Identify which cell holds the provided text, then report its [x, y] central coordinate. 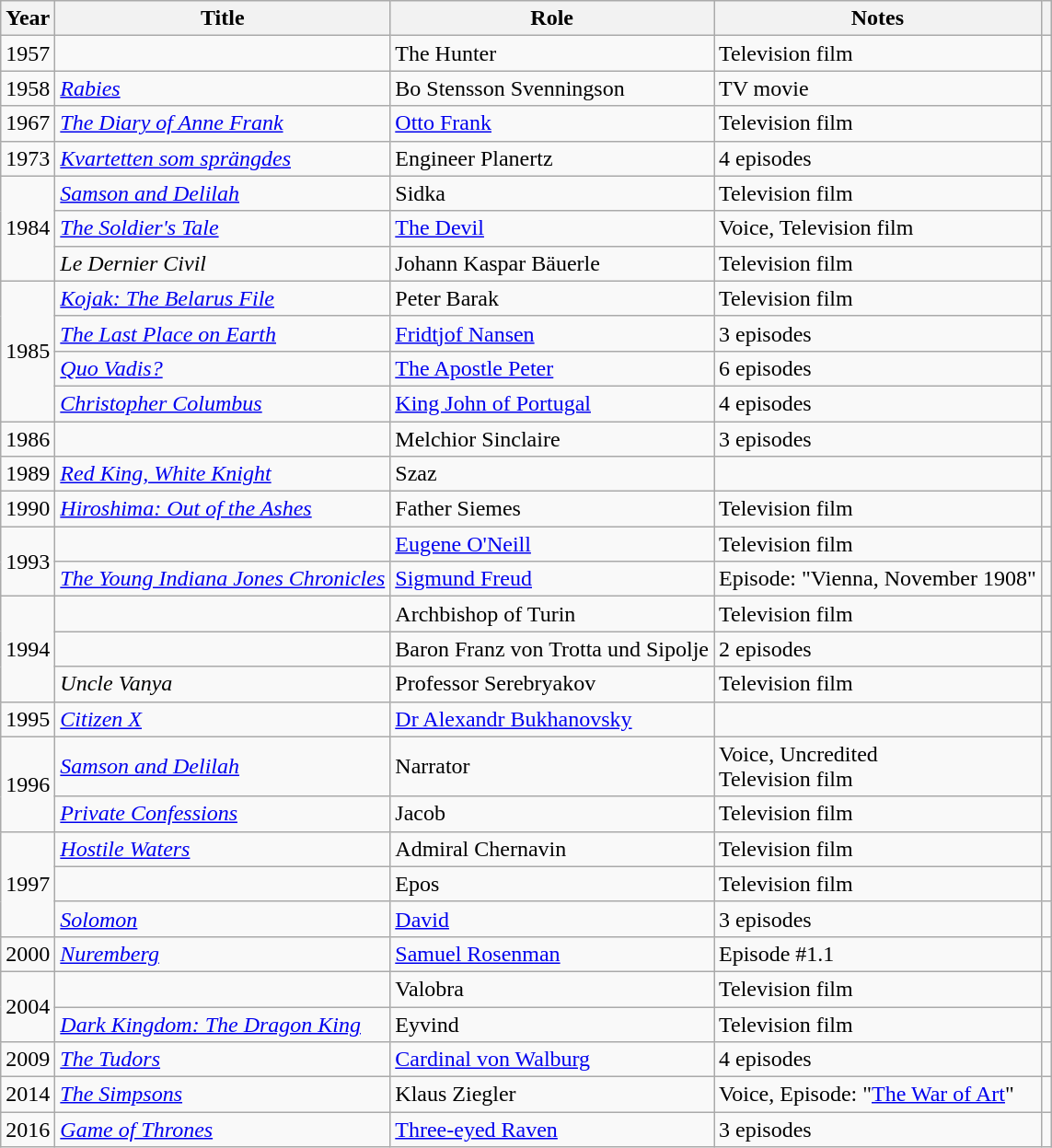
Archbishop of Turin [552, 614]
David [552, 919]
Private Confessions [223, 814]
Title [223, 18]
Klaus Ziegler [552, 1095]
2014 [28, 1095]
1993 [28, 562]
Sigmund Freud [552, 579]
Game of Thrones [223, 1130]
Role [552, 18]
Father Siemes [552, 509]
Nuremberg [223, 954]
Bo Stensson Svenningson [552, 88]
Quo Vadis? [223, 368]
Fridtjof Nansen [552, 333]
1996 [28, 784]
Melchior Sinclaire [552, 439]
1989 [28, 474]
1973 [28, 158]
Valobra [552, 989]
The Tudors [223, 1060]
Dr Alexandr Bukhanovsky [552, 719]
Jacob [552, 814]
TV movie [878, 88]
Baron Franz von Trotta und Sipolje [552, 649]
Eyvind [552, 1025]
Eugene O'Neill [552, 544]
The Hunter [552, 53]
1986 [28, 439]
Red King, White Knight [223, 474]
The Young Indiana Jones Chronicles [223, 579]
Episode #1.1 [878, 954]
Cardinal von Walburg [552, 1060]
2000 [28, 954]
Engineer Planertz [552, 158]
Episode: "Vienna, November 1908" [878, 579]
Voice, Episode: "The War of Art" [878, 1095]
Kojak: The Belarus File [223, 298]
Solomon [223, 919]
2016 [28, 1130]
Hostile Waters [223, 849]
2009 [28, 1060]
Hiroshima: Out of the Ashes [223, 509]
1967 [28, 123]
Johann Kaspar Bäuerle [552, 263]
The Last Place on Earth [223, 333]
2 episodes [878, 649]
1994 [28, 649]
1985 [28, 351]
Uncle Vanya [223, 684]
1995 [28, 719]
1997 [28, 884]
Le Dernier Civil [223, 263]
Professor Serebryakov [552, 684]
Christopher Columbus [223, 403]
Szaz [552, 474]
Year [28, 18]
Sidka [552, 193]
The Diary of Anne Frank [223, 123]
Peter Barak [552, 298]
Three-eyed Raven [552, 1130]
Epos [552, 884]
2004 [28, 1006]
1984 [28, 228]
Citizen X [223, 719]
Samuel Rosenman [552, 954]
1957 [28, 53]
The Simpsons [223, 1095]
Narrator [552, 766]
The Apostle Peter [552, 368]
Dark Kingdom: The Dragon King [223, 1025]
Rabies [223, 88]
Admiral Chernavin [552, 849]
King John of Portugal [552, 403]
6 episodes [878, 368]
Otto Frank [552, 123]
Notes [878, 18]
Voice, Television film [878, 228]
The Devil [552, 228]
The Soldier's Tale [223, 228]
Kvartetten som sprängdes [223, 158]
1990 [28, 509]
Voice, UncreditedTelevision film [878, 766]
1958 [28, 88]
